Find where the given text appears and provide that cell's center as [x, y] coordinate. 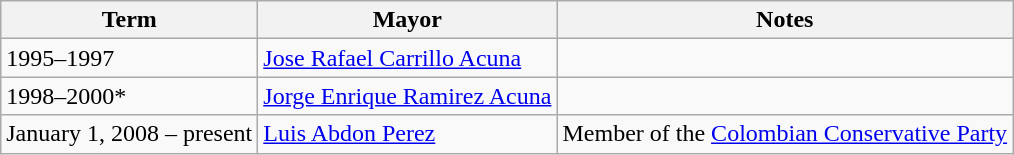
Term [130, 20]
Jose Rafael Carrillo Acuna [408, 58]
Luis Abdon Perez [408, 134]
January 1, 2008 – present [130, 134]
Jorge Enrique Ramirez Acuna [408, 96]
1998–2000* [130, 96]
Notes [785, 20]
1995–1997 [130, 58]
Mayor [408, 20]
Member of the Colombian Conservative Party [785, 134]
